Return [x, y] of the center of cell containing provided text 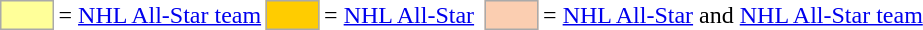
= NHL All-Star [400, 15]
= NHL All-Star team [160, 15]
